Determine the (x, y) coordinate at the center of the cell enclosing the given text.  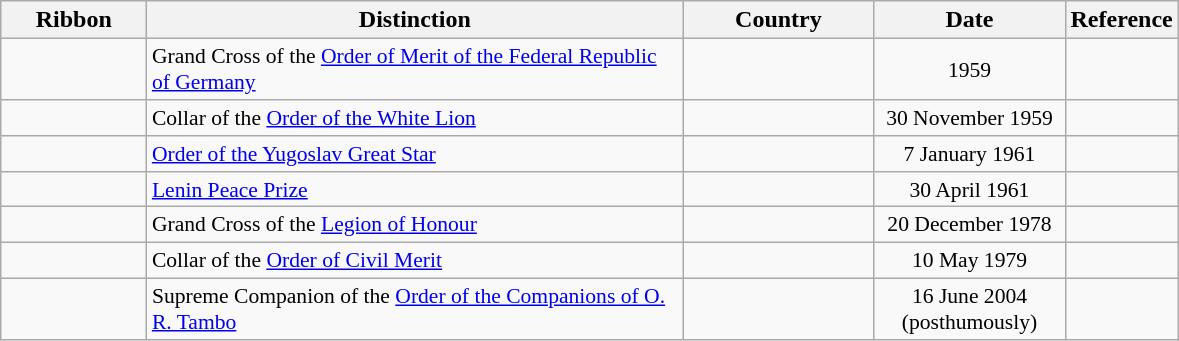
Country (778, 20)
16 June 2004(posthumously) (970, 308)
Lenin Peace Prize (415, 189)
20 December 1978 (970, 225)
10 May 1979 (970, 260)
Ribbon (74, 20)
Reference (1122, 20)
1959 (970, 70)
30 November 1959 (970, 118)
Collar of the Order of Civil Merit (415, 260)
Date (970, 20)
Distinction (415, 20)
Collar of the Order of the White Lion (415, 118)
7 January 1961 (970, 154)
Order of the Yugoslav Great Star (415, 154)
Grand Cross of the Order of Merit of the Federal Republic of Germany (415, 70)
30 April 1961 (970, 189)
Grand Cross of the Legion of Honour (415, 225)
Supreme Companion of the Order of the Companions of O. R. Tambo (415, 308)
